Return the (X, Y) coordinate for the center point of the cell that contains the specified text.  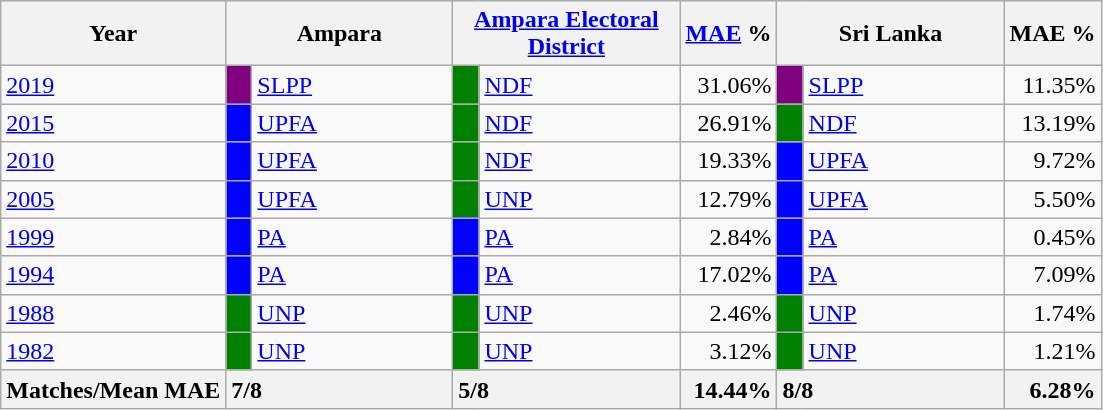
19.33% (728, 161)
1988 (114, 313)
2019 (114, 85)
Sri Lanka (890, 34)
5/8 (566, 389)
0.45% (1052, 237)
7.09% (1052, 275)
2010 (114, 161)
26.91% (728, 123)
8/8 (890, 389)
14.44% (728, 389)
Year (114, 34)
1.21% (1052, 351)
2.84% (728, 237)
3.12% (728, 351)
Matches/Mean MAE (114, 389)
Ampara Electoral District (566, 34)
17.02% (728, 275)
31.06% (728, 85)
7/8 (340, 389)
1994 (114, 275)
2015 (114, 123)
2005 (114, 199)
1.74% (1052, 313)
6.28% (1052, 389)
5.50% (1052, 199)
9.72% (1052, 161)
Ampara (340, 34)
2.46% (728, 313)
1999 (114, 237)
13.19% (1052, 123)
11.35% (1052, 85)
12.79% (728, 199)
1982 (114, 351)
